Search for the cell housing the specified text and yield its (X, Y) center coordinate. 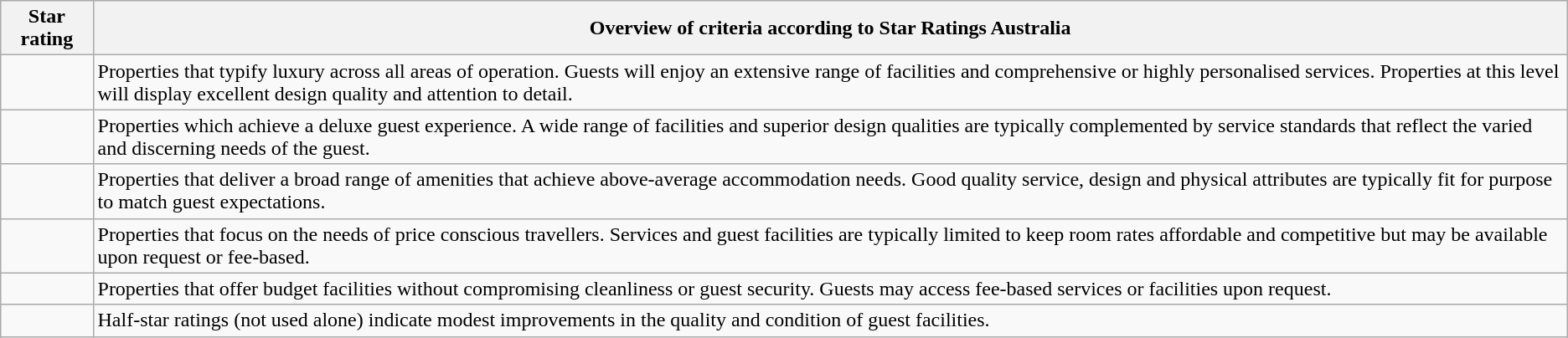
Overview of criteria according to Star Ratings Australia (830, 28)
Half-star ratings (not used alone) indicate modest improvements in the quality and condition of guest facilities. (830, 320)
Star rating (47, 28)
